Search for the cell housing the specified text and yield its (x, y) center coordinate. 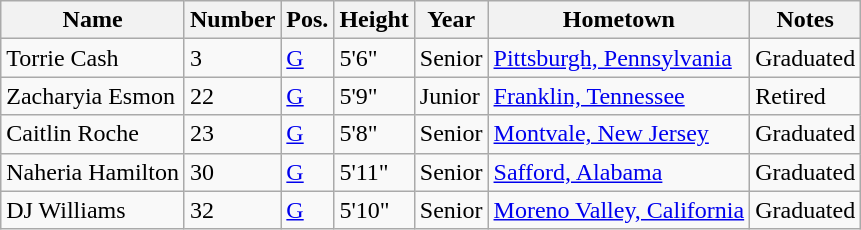
Number (232, 20)
Pittsburgh, Pennsylvania (619, 58)
DJ Williams (93, 210)
Height (374, 20)
Year (451, 20)
23 (232, 134)
Zacharyia Esmon (93, 96)
Pos. (308, 20)
3 (232, 58)
Notes (806, 20)
5'10" (374, 210)
Safford, Alabama (619, 172)
5'6" (374, 58)
Junior (451, 96)
Retired (806, 96)
Moreno Valley, California (619, 210)
Torrie Cash (93, 58)
32 (232, 210)
5'9" (374, 96)
Montvale, New Jersey (619, 134)
Name (93, 20)
Caitlin Roche (93, 134)
Naheria Hamilton (93, 172)
30 (232, 172)
Franklin, Tennessee (619, 96)
5'11" (374, 172)
22 (232, 96)
5'8" (374, 134)
Hometown (619, 20)
